From the cell containing the given text, extract its center point as [x, y] coordinate. 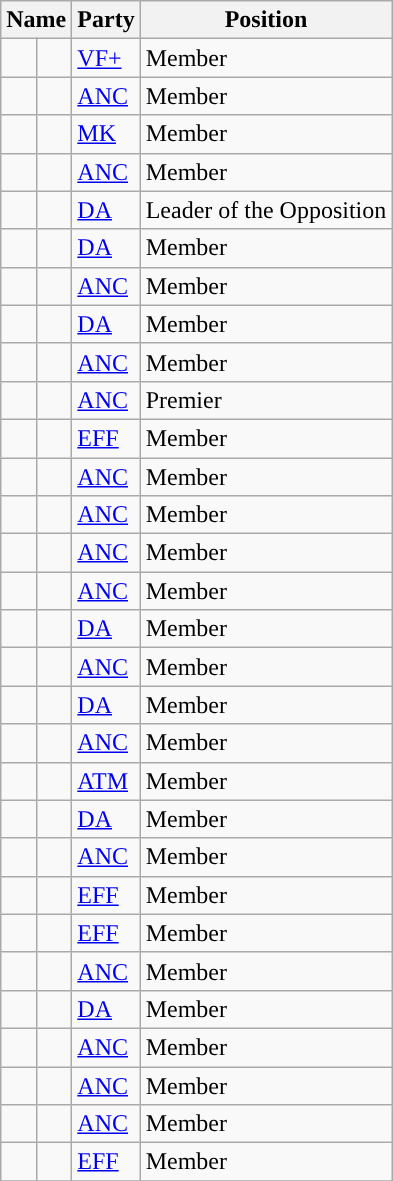
MK [106, 134]
Leader of the Opposition [266, 210]
Name [36, 20]
ATM [106, 781]
Premier [266, 400]
Party [106, 20]
VF+ [106, 58]
Position [266, 20]
